Find where the given text appears and provide that cell's center as [x, y] coordinate. 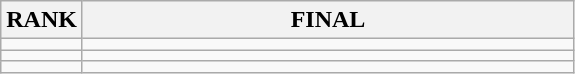
RANK [42, 20]
FINAL [328, 20]
